From the cell containing the given text, extract its center point as (X, Y) coordinate. 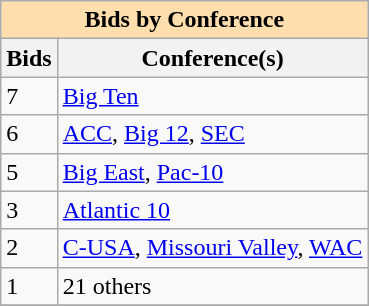
Big Ten (212, 96)
6 (29, 134)
Big East, Pac-10 (212, 172)
Bids by Conference (184, 20)
1 (29, 286)
5 (29, 172)
2 (29, 248)
Bids (29, 58)
Atlantic 10 (212, 210)
C-USA, Missouri Valley, WAC (212, 248)
Conference(s) (212, 58)
7 (29, 96)
21 others (212, 286)
ACC, Big 12, SEC (212, 134)
3 (29, 210)
